From the cell containing the given text, extract its center point as (x, y) coordinate. 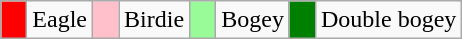
Birdie (154, 20)
Bogey (253, 20)
Double bogey (388, 20)
Eagle (60, 20)
